Extract the (X, Y) coordinate from the center of the cell holding the provided text.  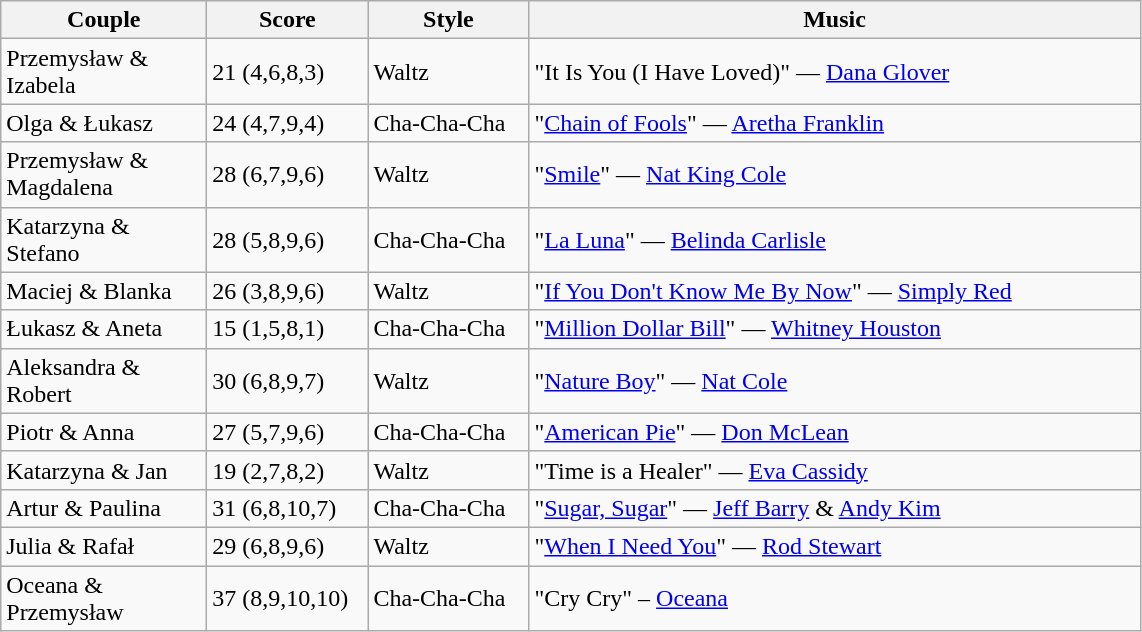
Julia & Rafał (104, 546)
Couple (104, 20)
"When I Need You" — Rod Stewart (834, 546)
28 (6,7,9,6) (288, 174)
Piotr & Anna (104, 432)
"If You Don't Know Me By Now" — Simply Red (834, 291)
Style (448, 20)
Oceana & Przemysław (104, 598)
Artur & Paulina (104, 508)
"Chain of Fools" — Aretha Franklin (834, 123)
Aleksandra & Robert (104, 380)
Score (288, 20)
"Million Dollar Bill" — Whitney Houston (834, 329)
24 (4,7,9,4) (288, 123)
"Nature Boy" — Nat Cole (834, 380)
"Smile" — Nat King Cole (834, 174)
15 (1,5,8,1) (288, 329)
"Time is a Healer" — Eva Cassidy (834, 470)
Olga & Łukasz (104, 123)
Maciej & Blanka (104, 291)
"American Pie" — Don McLean (834, 432)
21 (4,6,8,3) (288, 72)
26 (3,8,9,6) (288, 291)
"It Is You (I Have Loved)" — Dana Glover (834, 72)
30 (6,8,9,7) (288, 380)
Łukasz & Aneta (104, 329)
Music (834, 20)
Przemysław & Izabela (104, 72)
28 (5,8,9,6) (288, 240)
Przemysław & Magdalena (104, 174)
"Cry Cry" – Oceana (834, 598)
19 (2,7,8,2) (288, 470)
29 (6,8,9,6) (288, 546)
Katarzyna & Stefano (104, 240)
31 (6,8,10,7) (288, 508)
27 (5,7,9,6) (288, 432)
Katarzyna & Jan (104, 470)
"Sugar, Sugar" — Jeff Barry & Andy Kim (834, 508)
37 (8,9,10,10) (288, 598)
"La Luna" — Belinda Carlisle (834, 240)
